Scan for the cell matching the given text and deliver its (x, y) coordinate at center. 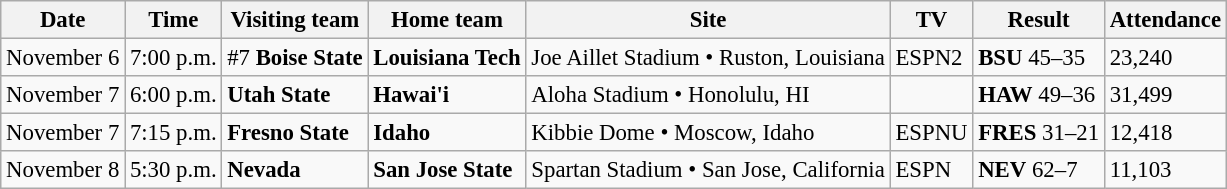
Joe Aillet Stadium • Ruston, Louisiana (708, 58)
7:00 p.m. (174, 58)
Spartan Stadium • San Jose, California (708, 170)
FRES 31–21 (1038, 133)
Home team (447, 20)
San Jose State (447, 170)
Result (1038, 20)
6:00 p.m. (174, 95)
BSU 45–35 (1038, 58)
Attendance (1165, 20)
Date (63, 20)
Time (174, 20)
Aloha Stadium • Honolulu, HI (708, 95)
11,103 (1165, 170)
5:30 p.m. (174, 170)
Kibbie Dome • Moscow, Idaho (708, 133)
23,240 (1165, 58)
TV (932, 20)
Visiting team (295, 20)
7:15 p.m. (174, 133)
November 8 (63, 170)
Utah State (295, 95)
Hawai'i (447, 95)
HAW 49–36 (1038, 95)
Nevada (295, 170)
November 6 (63, 58)
ESPN2 (932, 58)
31,499 (1165, 95)
Louisiana Tech (447, 58)
#7 Boise State (295, 58)
NEV 62–7 (1038, 170)
Fresno State (295, 133)
Site (708, 20)
ESPNU (932, 133)
ESPN (932, 170)
Idaho (447, 133)
12,418 (1165, 133)
